Identify which cell holds the provided text, then report its [x, y] central coordinate. 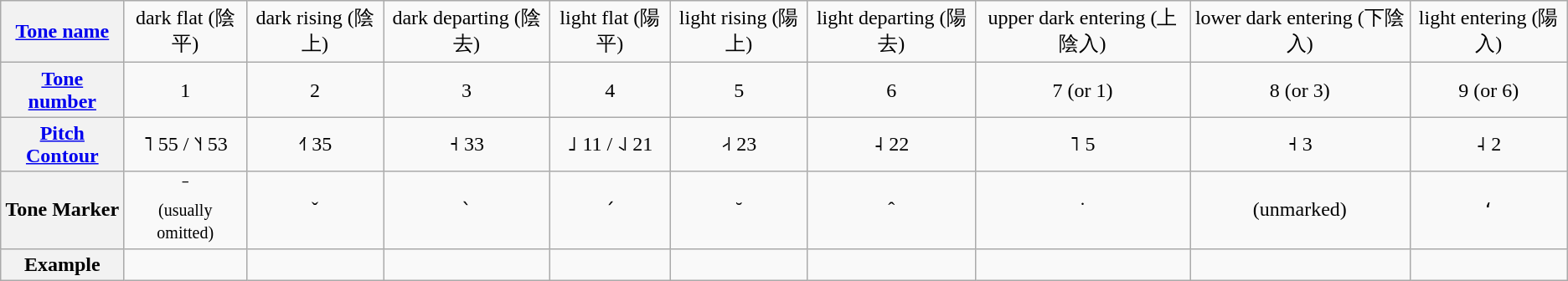
˨ 22 [891, 144]
˩ 11 / ˨˩ 21 [611, 144]
8 (or 3) [1300, 90]
˘ [739, 210]
light entering (陽入) [1488, 32]
ˋ [467, 210]
Tone number [62, 90]
ˇ [315, 210]
upper dark entering (上陰入) [1082, 32]
ˆ [891, 210]
˥ 5 [1082, 144]
ˊ [611, 210]
light rising (陽上) [739, 32]
6 [891, 90]
dark departing (陰去) [467, 32]
light departing (陽去) [891, 32]
5 [739, 90]
1 [186, 90]
˧˥ 35 [315, 144]
˥ 55 / ˥˧ 53 [186, 144]
4 [611, 90]
ˉ(usually omitted) [186, 210]
˧ 33 [467, 144]
Tone name [62, 32]
Tone Marker [62, 210]
2 [315, 90]
dark rising (陰上) [315, 32]
light flat (陽平) [611, 32]
˙ [1082, 210]
˧ 3 [1300, 144]
3 [467, 90]
Pitch Contour [62, 144]
˨˧ 23 [739, 144]
˨ 2 [1488, 144]
lower dark entering (下陰入) [1300, 32]
dark flat (陰平) [186, 32]
(unmarked) [1300, 210]
9 (or 6) [1488, 90]
7 (or 1) [1082, 90]
ʻ [1488, 210]
Example [62, 264]
